Extract the [x, y] coordinate from the center of the cell holding the provided text.  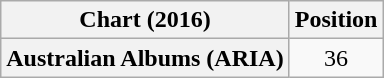
36 [336, 58]
Australian Albums (ARIA) [145, 58]
Chart (2016) [145, 20]
Position [336, 20]
